Determine the (x, y) coordinate at the center of the cell enclosing the given text.  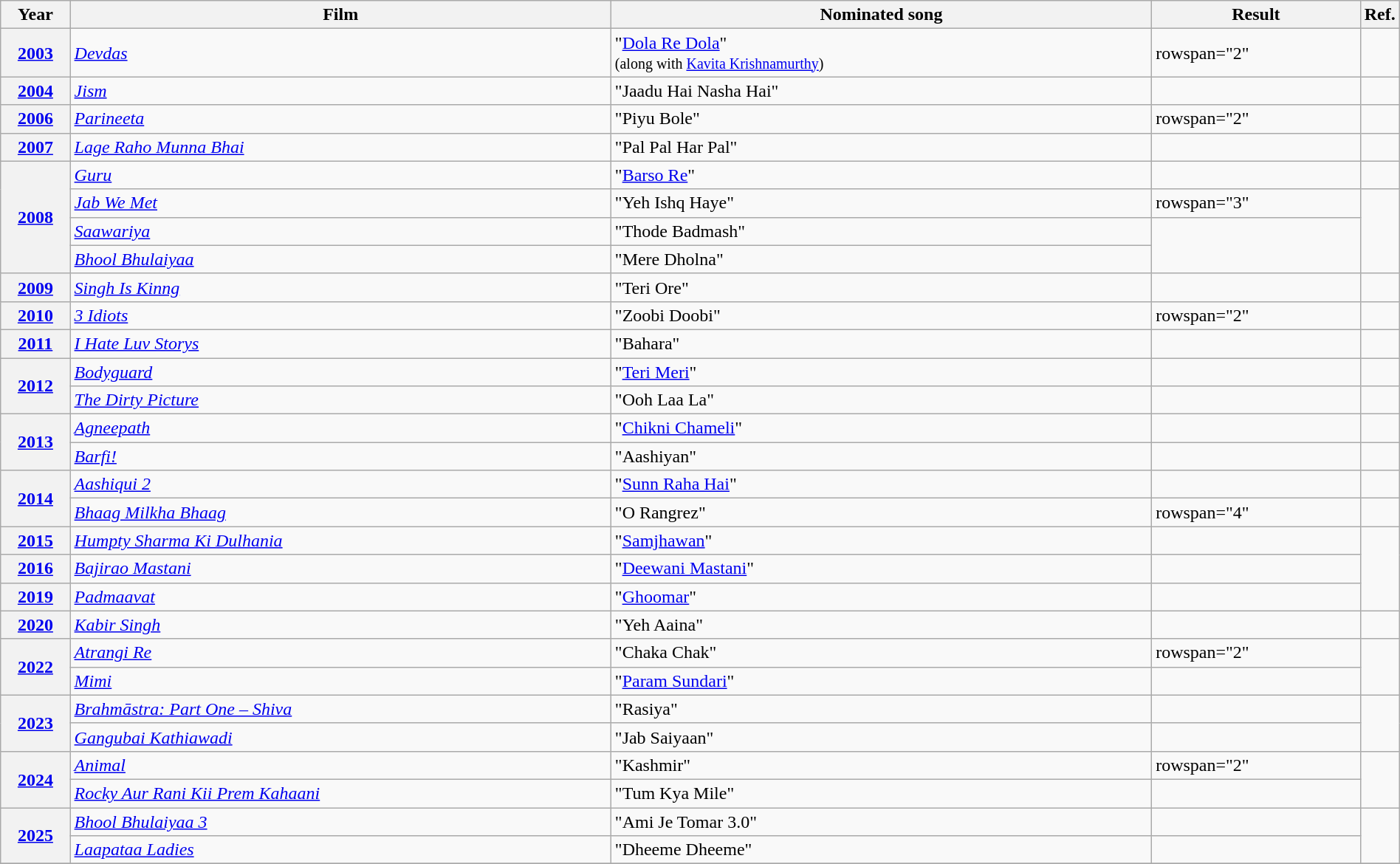
"Chaka Chak" (881, 653)
Devdas (340, 53)
"Ghoomar" (881, 597)
2008 (35, 217)
"Param Sundari" (881, 681)
2024 (35, 779)
"Bahara" (881, 343)
Singh Is Kinng (340, 287)
Barfi! (340, 456)
"O Rangrez" (881, 512)
Parineeta (340, 119)
rowspan="3" (1257, 203)
Brahmāstra: Part One – Shiva (340, 709)
"Jaadu Hai Nasha Hai" (881, 91)
"Zoobi Doobi" (881, 315)
2003 (35, 53)
Saawariya (340, 231)
"Dola Re Dola"(along with Kavita Krishnamurthy) (881, 53)
"Piyu Bole" (881, 119)
Film (340, 15)
"Teri Ore" (881, 287)
"Dheeme Dheeme" (881, 850)
Jism (340, 91)
The Dirty Picture (340, 400)
"Deewani Mastani" (881, 569)
Bajirao Mastani (340, 569)
"Chikni Chameli" (881, 428)
Kabir Singh (340, 625)
Mimi (340, 681)
Year (35, 15)
"Jab Saiyaan" (881, 737)
2009 (35, 287)
Jab We Met (340, 203)
Animal (340, 765)
Padmaavat (340, 597)
"Sunn Raha Hai" (881, 484)
Aashiqui 2 (340, 484)
"Ami Je Tomar 3.0" (881, 822)
2020 (35, 625)
2016 (35, 569)
Bhool Bhulaiyaa 3 (340, 822)
Laapataa Ladies (340, 850)
Nominated song (881, 15)
Lage Raho Munna Bhai (340, 147)
Gangubai Kathiawadi (340, 737)
2025 (35, 836)
2011 (35, 343)
Humpty Sharma Ki Dulhania (340, 541)
"Yeh Aaina" (881, 625)
2010 (35, 315)
"Teri Meri" (881, 371)
Agneepath (340, 428)
Bhaag Milkha Bhaag (340, 512)
"Pal Pal Har Pal" (881, 147)
2015 (35, 541)
2006 (35, 119)
Guru (340, 175)
Atrangi Re (340, 653)
3 Idiots (340, 315)
rowspan="4" (1257, 512)
"Tum Kya Mile" (881, 793)
2012 (35, 385)
Bhool Bhulaiyaa (340, 259)
"Samjhawan" (881, 541)
Bodyguard (340, 371)
Rocky Aur Rani Kii Prem Kahaani (340, 793)
2013 (35, 442)
Result (1257, 15)
2014 (35, 498)
2023 (35, 723)
"Kashmir" (881, 765)
2022 (35, 667)
2004 (35, 91)
"Ooh Laa La" (881, 400)
"Yeh Ishq Haye" (881, 203)
2019 (35, 597)
"Barso Re" (881, 175)
I Hate Luv Storys (340, 343)
2007 (35, 147)
"Mere Dholna" (881, 259)
Ref. (1379, 15)
"Rasiya" (881, 709)
"Thode Badmash" (881, 231)
"Aashiyan" (881, 456)
